Find where the given text appears and provide that cell's center as [X, Y] coordinate. 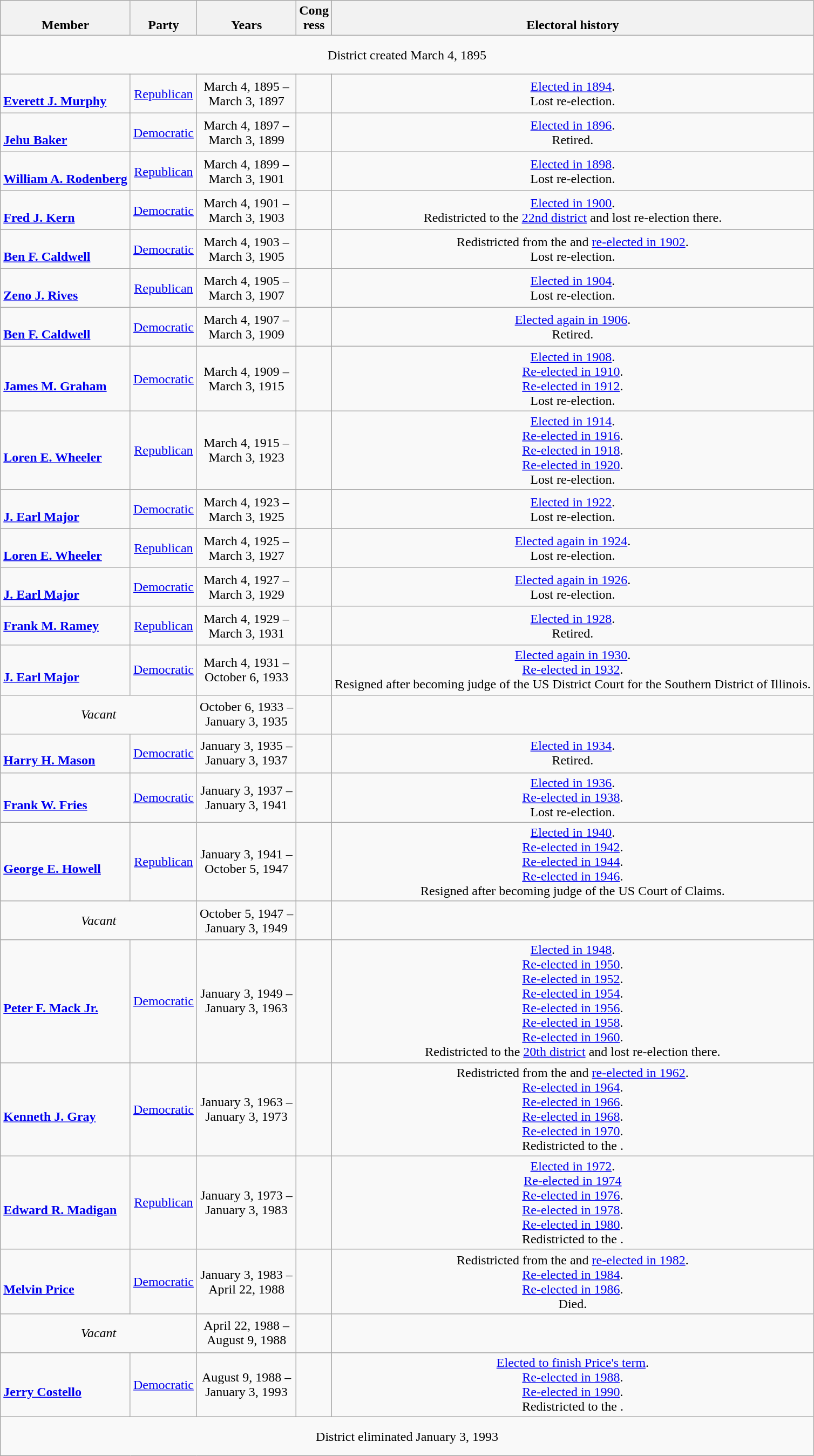
Kenneth J. Gray [66, 1109]
Zeno J. Rives [66, 288]
Elected in 1908.Re-elected in 1910.Re-elected in 1912.Lost re-election. [572, 379]
Elected in 1940.Re-elected in 1942.Re-elected in 1944.Re-elected in 1946.Resigned after becoming judge of the US Court of Claims. [572, 862]
January 3, 1973 – January 3, 1983 [246, 1203]
March 4, 1895 – March 3, 1897 [246, 94]
January 3, 1941 – October 5, 1947 [246, 862]
Fred J. Kern [66, 211]
William A. Rodenberg [66, 172]
Elected in 1904.Lost re-election. [572, 288]
Peter F. Mack Jr. [66, 1001]
October 6, 1933 – January 3, 1935 [246, 714]
Jehu Baker [66, 133]
January 3, 1983 – April 22, 1988 [246, 1282]
Elected again in 1906.Retired. [572, 327]
March 4, 1909 – March 3, 1915 [246, 379]
James M. Graham [66, 379]
George E. Howell [66, 862]
March 4, 1915 – March 3, 1923 [246, 450]
Elected in 1972.Re-elected in 1974Re-elected in 1976.Re-elected in 1978.Re-elected in 1980.Redistricted to the . [572, 1203]
January 3, 1935 – January 3, 1937 [246, 753]
Redistricted from the and re-elected in 1962.Re-elected in 1964.Re-elected in 1966.Re-elected in 1968.Re-elected in 1970.Redistricted to the . [572, 1109]
Everett J. Murphy [66, 94]
March 4, 1931 – October 6, 1933 [246, 670]
Edward R. Madigan [66, 1203]
Jerry Costello [66, 1384]
Elected in 1928.Retired. [572, 626]
Elected in 1898.Lost re-election. [572, 172]
March 4, 1927 – March 3, 1929 [246, 587]
Elected in 1934.Retired. [572, 753]
Congress [314, 18]
January 3, 1949 – January 3, 1963 [246, 1001]
Frank M. Ramey [66, 626]
Party [163, 18]
Elected in 1922.Lost re-election. [572, 509]
Melvin Price [66, 1282]
March 4, 1907 – March 3, 1909 [246, 327]
Elected again in 1924.Lost re-election. [572, 548]
August 9, 1988 – January 3, 1993 [246, 1384]
April 22, 1988 – August 9, 1988 [246, 1333]
District eliminated January 3, 1993 [407, 1436]
Redistricted from the and re-elected in 1982.Re-elected in 1984.Re-elected in 1986.Died. [572, 1282]
March 4, 1923 – March 3, 1925 [246, 509]
March 4, 1899 – March 3, 1901 [246, 172]
Electoral history [572, 18]
Frank W. Fries [66, 797]
March 4, 1929 – March 3, 1931 [246, 626]
Elected again in 1930.Re-elected in 1932.Resigned after becoming judge of the US District Court for the Southern District of Illinois. [572, 670]
Elected to finish Price's term.Re-elected in 1988.Re-elected in 1990.Redistricted to the . [572, 1384]
Redistricted from the and re-elected in 1902.Lost re-election. [572, 249]
Elected in 1894.Lost re-election. [572, 94]
March 4, 1901 – March 3, 1903 [246, 211]
Elected in 1896.Retired. [572, 133]
Elected in 1914.Re-elected in 1916.Re-elected in 1918.Re-elected in 1920.Lost re-election. [572, 450]
Harry H. Mason [66, 753]
Years [246, 18]
March 4, 1903 – March 3, 1905 [246, 249]
January 3, 1963 – January 3, 1973 [246, 1109]
Elected in 1900.Redistricted to the 22nd district and lost re-election there. [572, 211]
March 4, 1897 – March 3, 1899 [246, 133]
March 4, 1925 – March 3, 1927 [246, 548]
January 3, 1937 – January 3, 1941 [246, 797]
District created March 4, 1895 [407, 55]
October 5, 1947 – January 3, 1949 [246, 920]
Elected in 1936.Re-elected in 1938.Lost re-election. [572, 797]
March 4, 1905 – March 3, 1907 [246, 288]
Elected again in 1926.Lost re-election. [572, 587]
Member [66, 18]
